Identify which cell holds the provided text, then report its [x, y] central coordinate. 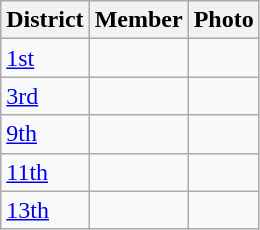
9th [45, 134]
District [45, 20]
Member [138, 20]
11th [45, 172]
13th [45, 210]
Photo [224, 20]
3rd [45, 96]
1st [45, 58]
